Return [X, Y] of the center of cell containing provided text 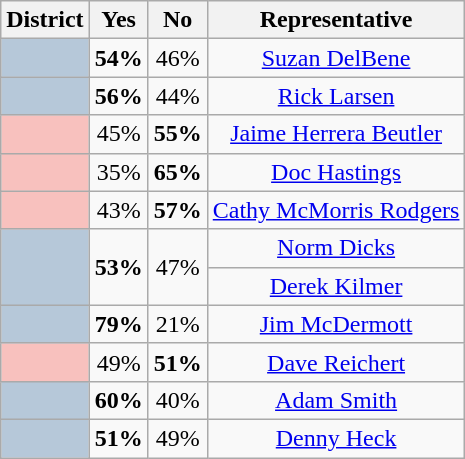
55% [178, 134]
40% [178, 400]
Cathy McMorris Rodgers [336, 210]
44% [178, 96]
21% [178, 324]
Jim McDermott [336, 324]
Suzan DelBene [336, 58]
Rick Larsen [336, 96]
45% [118, 134]
Representative [336, 20]
Yes [118, 20]
Jaime Herrera Beutler [336, 134]
56% [118, 96]
Doc Hastings [336, 172]
53% [118, 267]
35% [118, 172]
District [45, 20]
54% [118, 58]
43% [118, 210]
57% [178, 210]
65% [178, 172]
47% [178, 267]
60% [118, 400]
Denny Heck [336, 438]
79% [118, 324]
46% [178, 58]
Adam Smith [336, 400]
Derek Kilmer [336, 286]
Dave Reichert [336, 362]
Norm Dicks [336, 248]
No [178, 20]
